Output the (X, Y) coordinate of the center of the cell containing the given text.  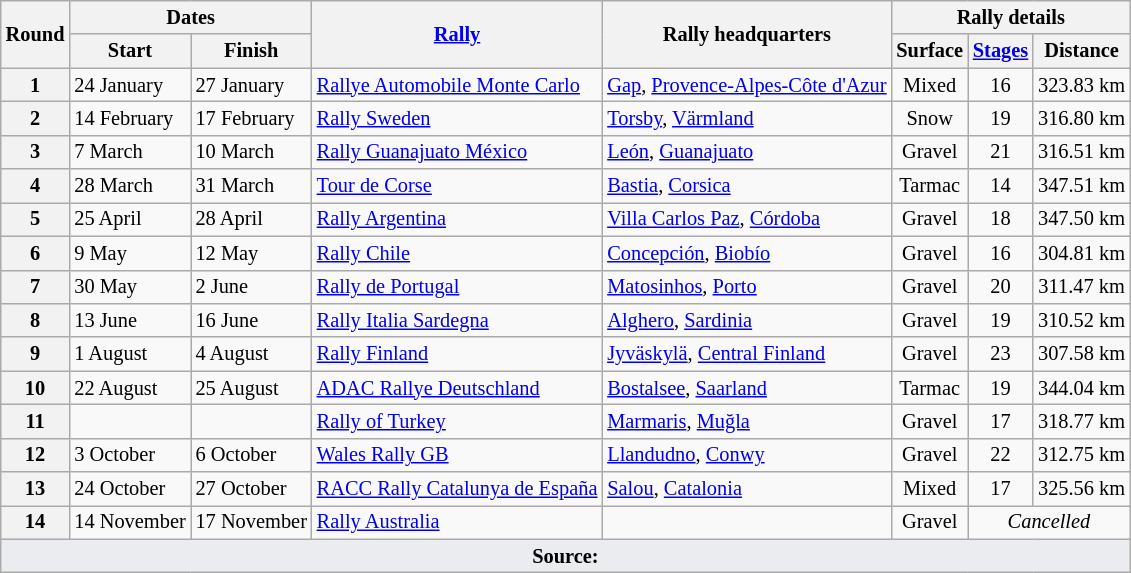
Dates (190, 17)
6 October (252, 455)
12 May (252, 253)
12 (36, 455)
10 (36, 388)
312.75 km (1082, 455)
323.83 km (1082, 85)
25 August (252, 388)
Alghero, Sardinia (746, 320)
9 (36, 354)
316.51 km (1082, 152)
30 May (130, 287)
6 (36, 253)
307.58 km (1082, 354)
Rally details (1010, 17)
Matosinhos, Porto (746, 287)
Rally headquarters (746, 34)
Rally Finland (458, 354)
Gap, Provence-Alpes-Côte d'Azur (746, 85)
310.52 km (1082, 320)
325.56 km (1082, 489)
León, Guanajuato (746, 152)
304.81 km (1082, 253)
24 October (130, 489)
Rally Australia (458, 522)
16 June (252, 320)
21 (1000, 152)
18 (1000, 219)
28 April (252, 219)
Concepción, Biobío (746, 253)
24 January (130, 85)
Rally Argentina (458, 219)
Rally Italia Sardegna (458, 320)
ADAC Rallye Deutschland (458, 388)
2 (36, 118)
23 (1000, 354)
Rally de Portugal (458, 287)
27 October (252, 489)
22 August (130, 388)
9 May (130, 253)
Rally Sweden (458, 118)
Bastia, Corsica (746, 186)
Stages (1000, 51)
Torsby, Värmland (746, 118)
17 November (252, 522)
Llandudno, Conwy (746, 455)
Wales Rally GB (458, 455)
Rally (458, 34)
13 (36, 489)
7 March (130, 152)
3 (36, 152)
311.47 km (1082, 287)
14 November (130, 522)
Surface (929, 51)
Tour de Corse (458, 186)
5 (36, 219)
2 June (252, 287)
347.50 km (1082, 219)
7 (36, 287)
Finish (252, 51)
Rally Chile (458, 253)
Source: (566, 556)
28 March (130, 186)
Snow (929, 118)
Round (36, 34)
27 January (252, 85)
13 June (130, 320)
Marmaris, Muğla (746, 421)
347.51 km (1082, 186)
25 April (130, 219)
22 (1000, 455)
344.04 km (1082, 388)
20 (1000, 287)
17 February (252, 118)
Rally Guanajuato México (458, 152)
316.80 km (1082, 118)
1 (36, 85)
11 (36, 421)
318.77 km (1082, 421)
1 August (130, 354)
31 March (252, 186)
10 March (252, 152)
Rallye Automobile Monte Carlo (458, 85)
Jyväskylä, Central Finland (746, 354)
4 August (252, 354)
Distance (1082, 51)
14 February (130, 118)
Rally of Turkey (458, 421)
Salou, Catalonia (746, 489)
8 (36, 320)
Villa Carlos Paz, Córdoba (746, 219)
RACC Rally Catalunya de España (458, 489)
4 (36, 186)
3 October (130, 455)
Start (130, 51)
Bostalsee, Saarland (746, 388)
Cancelled (1049, 522)
